Search for the cell housing the specified text and yield its [x, y] center coordinate. 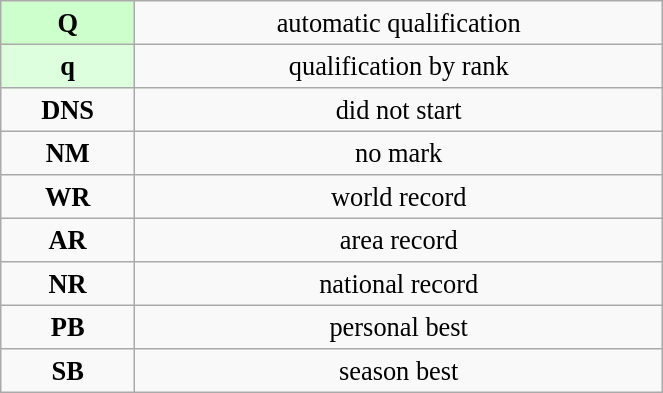
personal best [399, 327]
NM [68, 153]
world record [399, 197]
SB [68, 371]
Q [68, 22]
season best [399, 371]
NR [68, 284]
automatic qualification [399, 22]
qualification by rank [399, 66]
WR [68, 197]
DNS [68, 109]
no mark [399, 153]
national record [399, 284]
did not start [399, 109]
q [68, 66]
AR [68, 240]
PB [68, 327]
area record [399, 240]
